Determine the (x, y) coordinate at the center of the cell enclosing the given text.  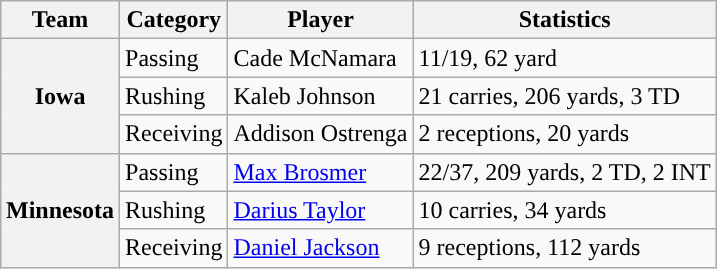
22/37, 209 yards, 2 TD, 2 INT (564, 172)
9 receptions, 112 yards (564, 248)
Statistics (564, 20)
Addison Ostrenga (320, 134)
10 carries, 34 yards (564, 210)
11/19, 62 yard (564, 58)
Cade McNamara (320, 58)
Category (174, 20)
21 carries, 206 yards, 3 TD (564, 96)
Max Brosmer (320, 172)
Team (60, 20)
Iowa (60, 96)
Darius Taylor (320, 210)
Player (320, 20)
Minnesota (60, 210)
Daniel Jackson (320, 248)
Kaleb Johnson (320, 96)
2 receptions, 20 yards (564, 134)
